Extract the (X, Y) coordinate from the center of the cell holding the provided text.  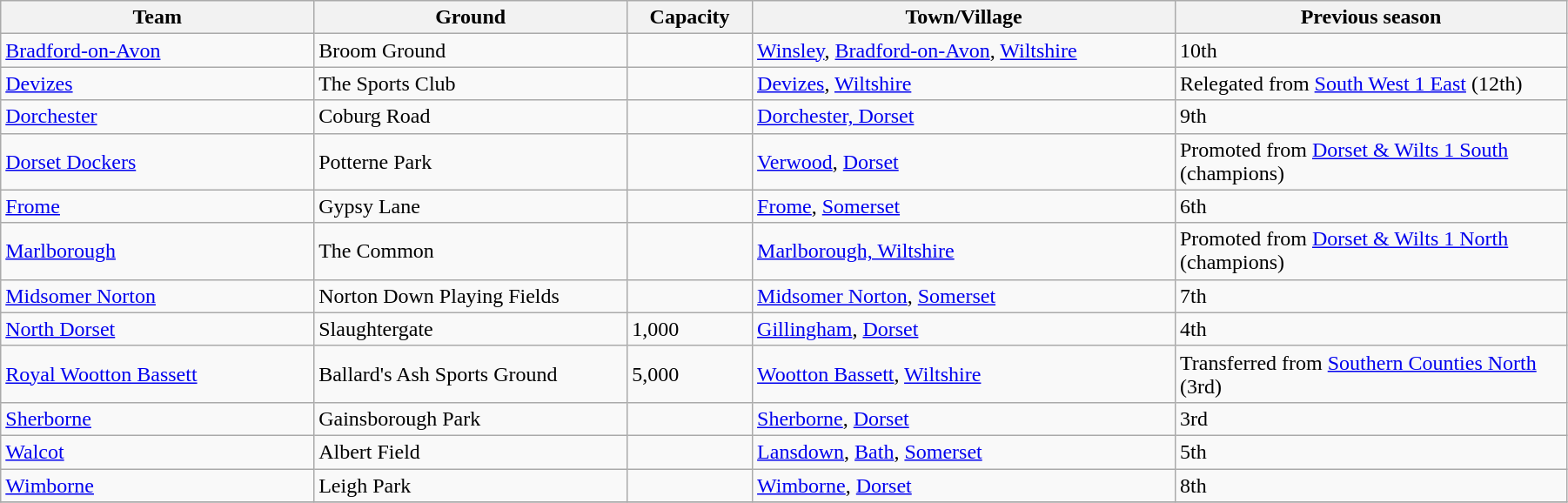
Midsomer Norton (157, 296)
Winsley, Bradford-on-Avon, Wiltshire (964, 50)
Bradford-on-Avon (157, 50)
The Common (471, 251)
Walcot (157, 452)
Gainsborough Park (471, 419)
Relegated from South West 1 East (12th) (1370, 84)
Ground (471, 17)
Team (157, 17)
Previous season (1370, 17)
Promoted from Dorset & Wilts 1 South (champions) (1370, 162)
Devizes, Wiltshire (964, 84)
Dorchester, Dorset (964, 117)
6th (1370, 206)
Town/Village (964, 17)
Frome (157, 206)
3rd (1370, 419)
Gillingham, Dorset (964, 329)
Leigh Park (471, 485)
Potterne Park (471, 162)
Sherborne (157, 419)
Midsomer Norton, Somerset (964, 296)
Broom Ground (471, 50)
Promoted from Dorset & Wilts 1 North (champions) (1370, 251)
Lansdown, Bath, Somerset (964, 452)
Albert Field (471, 452)
Marlborough, Wiltshire (964, 251)
Dorset Dockers (157, 162)
Gypsy Lane (471, 206)
Coburg Road (471, 117)
Wimborne, Dorset (964, 485)
7th (1370, 296)
8th (1370, 485)
4th (1370, 329)
Capacity (690, 17)
Verwood, Dorset (964, 162)
1,000 (690, 329)
5th (1370, 452)
Slaughtergate (471, 329)
Frome, Somerset (964, 206)
North Dorset (157, 329)
Transferred from Southern Counties North (3rd) (1370, 374)
Sherborne, Dorset (964, 419)
Norton Down Playing Fields (471, 296)
Wootton Bassett, Wiltshire (964, 374)
The Sports Club (471, 84)
Dorchester (157, 117)
Wimborne (157, 485)
5,000 (690, 374)
9th (1370, 117)
Ballard's Ash Sports Ground (471, 374)
10th (1370, 50)
Marlborough (157, 251)
Devizes (157, 84)
Royal Wootton Bassett (157, 374)
